Output the [X, Y] coordinate of the center of the cell containing the given text.  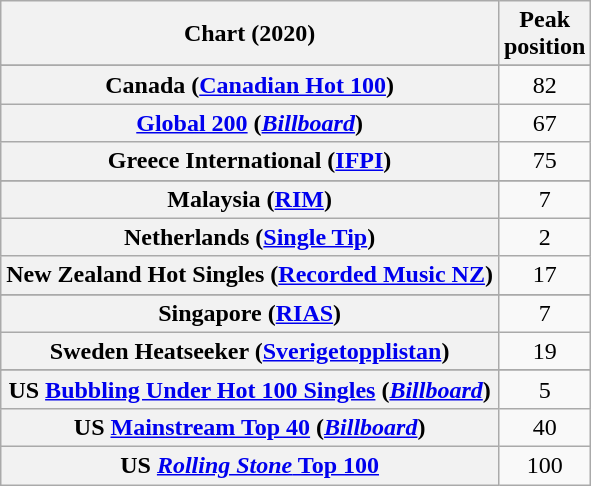
100 [544, 465]
Chart (2020) [250, 34]
40 [544, 427]
Canada (Canadian Hot 100) [250, 85]
75 [544, 161]
Malaysia (RIM) [250, 199]
US Bubbling Under Hot 100 Singles (Billboard) [250, 389]
New Zealand Hot Singles (Recorded Music NZ) [250, 275]
US Mainstream Top 40 (Billboard) [250, 427]
67 [544, 123]
17 [544, 275]
Global 200 (Billboard) [250, 123]
Netherlands (Single Tip) [250, 237]
Peakposition [544, 34]
5 [544, 389]
Singapore (RIAS) [250, 313]
19 [544, 351]
2 [544, 237]
82 [544, 85]
Sweden Heatseeker (Sverigetopplistan) [250, 351]
Greece International (IFPI) [250, 161]
US Rolling Stone Top 100 [250, 465]
